Output the (x, y) coordinate of the center of the cell containing the given text.  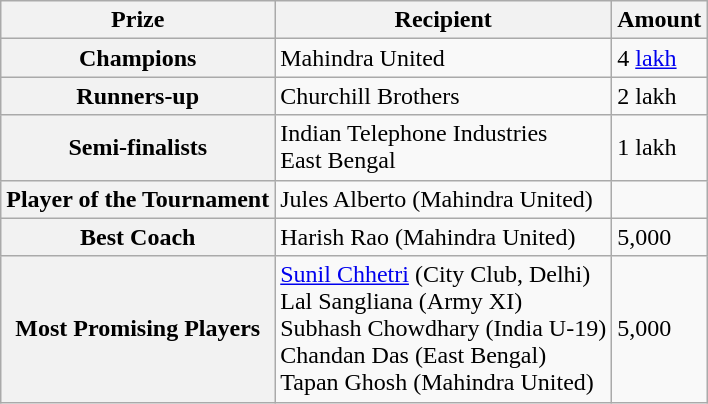
Recipient (444, 20)
Best Coach (138, 237)
Champions (138, 58)
Jules Alberto (Mahindra United) (444, 199)
4 lakh (660, 58)
2 lakh (660, 96)
Indian Telephone IndustriesEast Bengal (444, 148)
Sunil Chhetri (City Club, Delhi)Lal Sangliana (Army XI)Subhash Chowdhary (India U-19)Chandan Das (East Bengal)Tapan Ghosh (Mahindra United) (444, 329)
Runners-up (138, 96)
Prize (138, 20)
Harish Rao (Mahindra United) (444, 237)
Most Promising Players (138, 329)
Churchill Brothers (444, 96)
Player of the Tournament (138, 199)
1 lakh (660, 148)
Amount (660, 20)
Mahindra United (444, 58)
Semi-finalists (138, 148)
